Return the [X, Y] coordinate for the center point of the cell that contains the specified text.  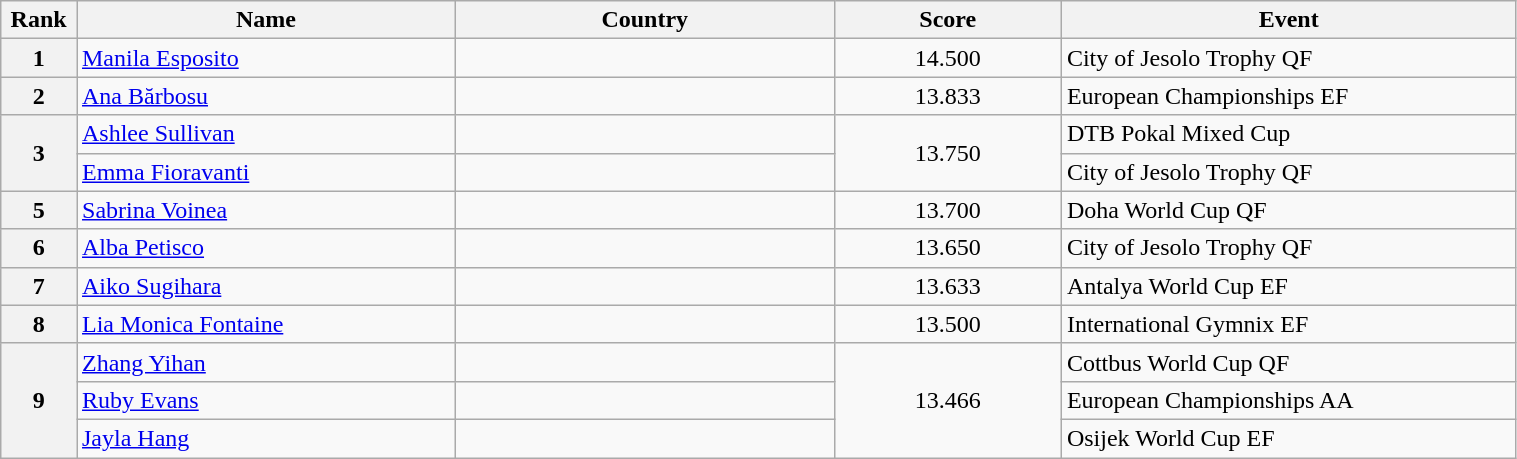
Alba Petisco [266, 248]
Osijek World Cup EF [1288, 438]
6 [39, 248]
2 [39, 96]
Country [644, 20]
DTB Pokal Mixed Cup [1288, 134]
Zhang Yihan [266, 362]
13.466 [948, 400]
Lia Monica Fontaine [266, 324]
13.833 [948, 96]
Name [266, 20]
Doha World Cup QF [1288, 210]
14.500 [948, 58]
Cottbus World Cup QF [1288, 362]
3 [39, 153]
13.700 [948, 210]
Rank [39, 20]
International Gymnix EF [1288, 324]
8 [39, 324]
13.633 [948, 286]
13.750 [948, 153]
13.500 [948, 324]
Event [1288, 20]
Emma Fioravanti [266, 172]
Antalya World Cup EF [1288, 286]
1 [39, 58]
Ashlee Sullivan [266, 134]
Manila Esposito [266, 58]
Aiko Sugihara [266, 286]
Jayla Hang [266, 438]
Sabrina Voinea [266, 210]
Ruby Evans [266, 400]
7 [39, 286]
13.650 [948, 248]
European Championships EF [1288, 96]
5 [39, 210]
European Championships AA [1288, 400]
Ana Bărbosu [266, 96]
9 [39, 400]
Score [948, 20]
